Capture the cell that displays the provided text and extract its [X, Y] central coordinate. 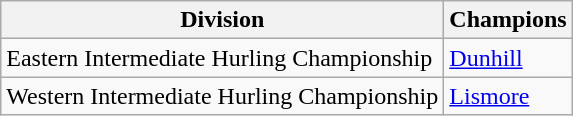
Champions [508, 20]
Division [222, 20]
Western Intermediate Hurling Championship [222, 96]
Dunhill [508, 58]
Eastern Intermediate Hurling Championship [222, 58]
Lismore [508, 96]
